Pinpoint the cell where the given text exists, returning its [X, Y] midpoint coordinate. 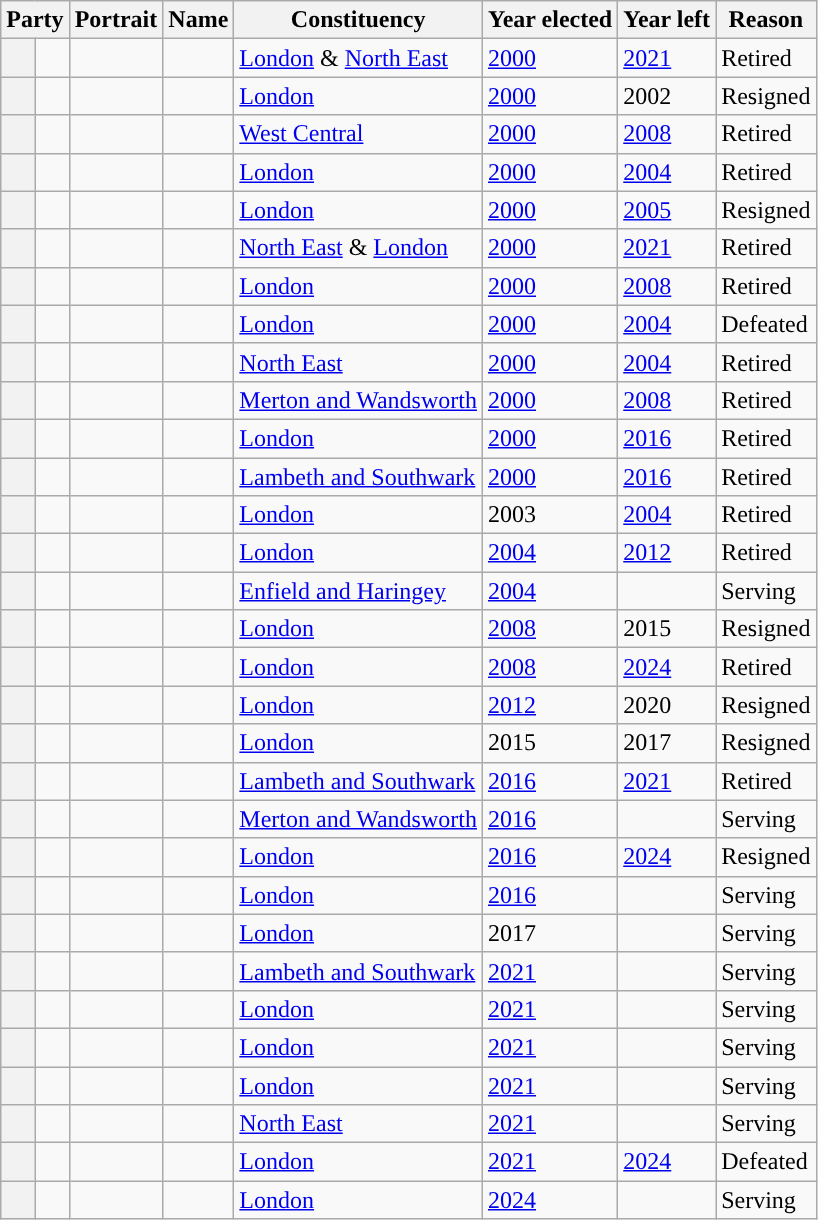
2005 [667, 210]
Year elected [550, 20]
2003 [550, 515]
Reason [766, 20]
2002 [667, 96]
2020 [667, 705]
Enfield and Haringey [358, 591]
Portrait [116, 20]
North East & London [358, 248]
Constituency [358, 20]
Name [198, 20]
West Central [358, 134]
Party [35, 20]
London & North East [358, 58]
Year left [667, 20]
